Find where the given text appears and provide that cell's center as (X, Y) coordinate. 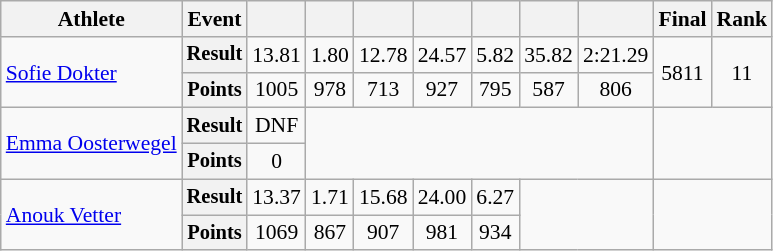
1005 (276, 90)
35.82 (548, 55)
Sofie Dokter (92, 72)
15.68 (384, 197)
934 (495, 233)
Final (682, 19)
867 (330, 233)
11 (742, 72)
13.81 (276, 55)
1069 (276, 233)
13.37 (276, 197)
5811 (682, 72)
Event (215, 19)
24.57 (442, 55)
978 (330, 90)
Emma Oosterwegel (92, 144)
6.27 (495, 197)
1.80 (330, 55)
5.82 (495, 55)
12.78 (384, 55)
927 (442, 90)
Athlete (92, 19)
907 (384, 233)
1.71 (330, 197)
587 (548, 90)
713 (384, 90)
0 (276, 162)
806 (616, 90)
795 (495, 90)
2:21.29 (616, 55)
DNF (276, 126)
981 (442, 233)
Rank (742, 19)
24.00 (442, 197)
Anouk Vetter (92, 214)
